Locate the cell with the specified text and output its (x, y) center coordinate. 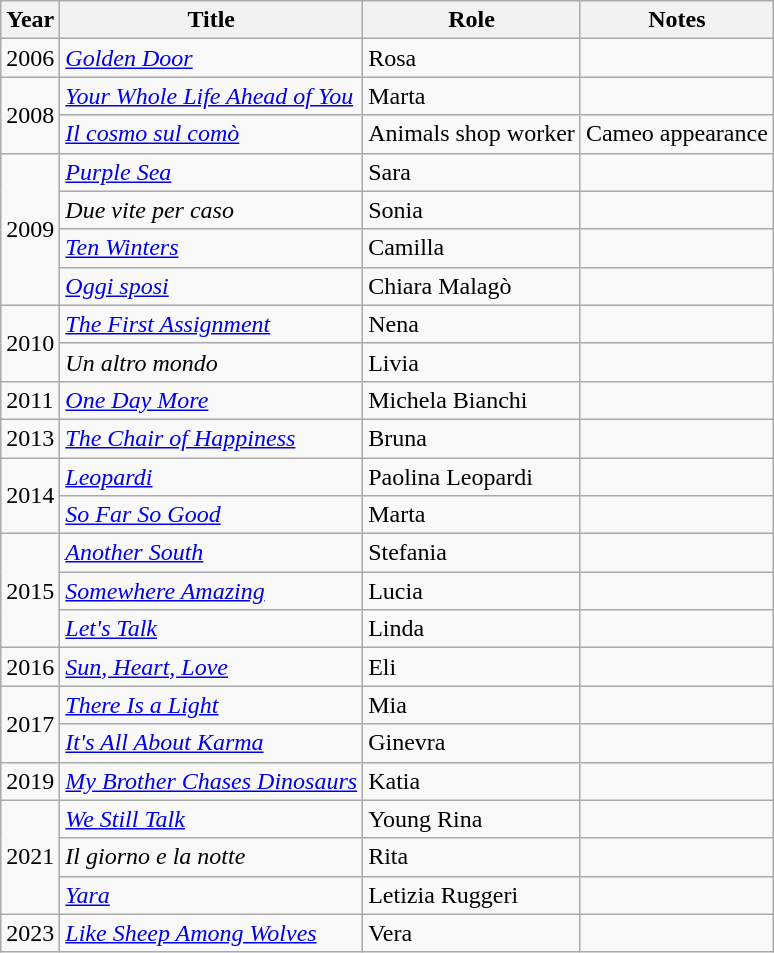
Nena (472, 324)
Let's Talk (212, 629)
Sara (472, 172)
Livia (472, 362)
2014 (30, 496)
Another South (212, 553)
Il cosmo sul comò (212, 134)
Year (30, 20)
Rita (472, 857)
2013 (30, 438)
Sonia (472, 210)
Sun, Heart, Love (212, 667)
2021 (30, 857)
The Chair of Happiness (212, 438)
My Brother Chases Dinosaurs (212, 781)
Chiara Malagò (472, 286)
2006 (30, 58)
Paolina Leopardi (472, 477)
Vera (472, 933)
Letizia Ruggeri (472, 895)
Stefania (472, 553)
We Still Talk (212, 819)
Un altro mondo (212, 362)
Rosa (472, 58)
Katia (472, 781)
Like Sheep Among Wolves (212, 933)
Animals shop worker (472, 134)
Il giorno e la notte (212, 857)
Young Rina (472, 819)
Title (212, 20)
2010 (30, 343)
Camilla (472, 248)
The First Assignment (212, 324)
Ten Winters (212, 248)
Role (472, 20)
Lucia (472, 591)
So Far So Good (212, 515)
There Is a Light (212, 705)
Yara (212, 895)
Golden Door (212, 58)
2009 (30, 229)
2008 (30, 115)
Eli (472, 667)
2015 (30, 591)
Cameo appearance (676, 134)
One Day More (212, 400)
Bruna (472, 438)
Mia (472, 705)
Leopardi (212, 477)
Linda (472, 629)
Due vite per caso (212, 210)
2011 (30, 400)
Oggi sposi (212, 286)
2019 (30, 781)
2017 (30, 724)
It's All About Karma (212, 743)
Your Whole Life Ahead of You (212, 96)
Michela Bianchi (472, 400)
2016 (30, 667)
Notes (676, 20)
2023 (30, 933)
Purple Sea (212, 172)
Somewhere Amazing (212, 591)
Ginevra (472, 743)
